Identify which cell holds the provided text, then report its (X, Y) central coordinate. 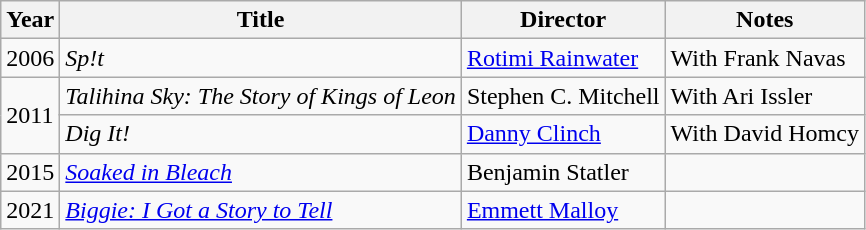
Dig It! (261, 134)
With Ari Issler (764, 96)
2006 (30, 58)
Talihina Sky: The Story of Kings of Leon (261, 96)
Director (563, 20)
Biggie: I Got a Story to Tell (261, 210)
Benjamin Statler (563, 172)
2011 (30, 115)
Notes (764, 20)
2021 (30, 210)
Soaked in Bleach (261, 172)
With David Homcy (764, 134)
Year (30, 20)
Stephen C. Mitchell (563, 96)
Danny Clinch (563, 134)
2015 (30, 172)
Emmett Malloy (563, 210)
Title (261, 20)
Sp!t (261, 58)
With Frank Navas (764, 58)
Rotimi Rainwater (563, 58)
